Locate the cell with the specified text and output its (X, Y) center coordinate. 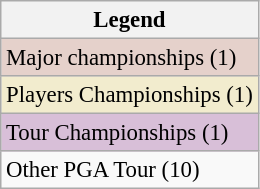
Legend (130, 20)
Tour Championships (1) (130, 133)
Other PGA Tour (10) (130, 170)
Players Championships (1) (130, 95)
Major championships (1) (130, 58)
